Detect which cell encompasses the target text, then output its [X, Y] center coordinate. 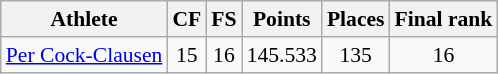
Final rank [444, 19]
Places [356, 19]
15 [186, 55]
Points [282, 19]
Athlete [84, 19]
145.533 [282, 55]
CF [186, 19]
135 [356, 55]
FS [224, 19]
Per Cock-Clausen [84, 55]
